Find where the given text appears and provide that cell's center as [X, Y] coordinate. 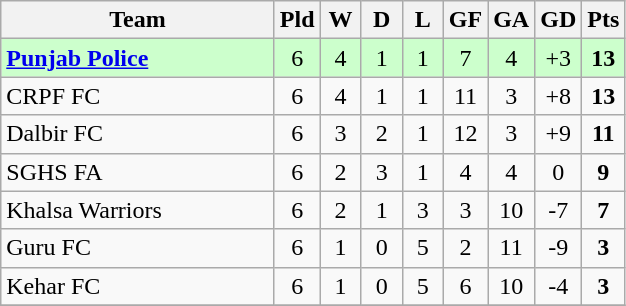
Team [138, 20]
-9 [558, 248]
-7 [558, 210]
+9 [558, 134]
D [382, 20]
Pld [297, 20]
+8 [558, 96]
Dalbir FC [138, 134]
Pts [604, 20]
+3 [558, 58]
SGHS FA [138, 172]
-4 [558, 286]
GF [465, 20]
9 [604, 172]
GD [558, 20]
Kehar FC [138, 286]
W [340, 20]
L [422, 20]
Guru FC [138, 248]
CRPF FC [138, 96]
12 [465, 134]
Khalsa Warriors [138, 210]
GA [512, 20]
Punjab Police [138, 58]
